From the cell containing the given text, extract its center point as (X, Y) coordinate. 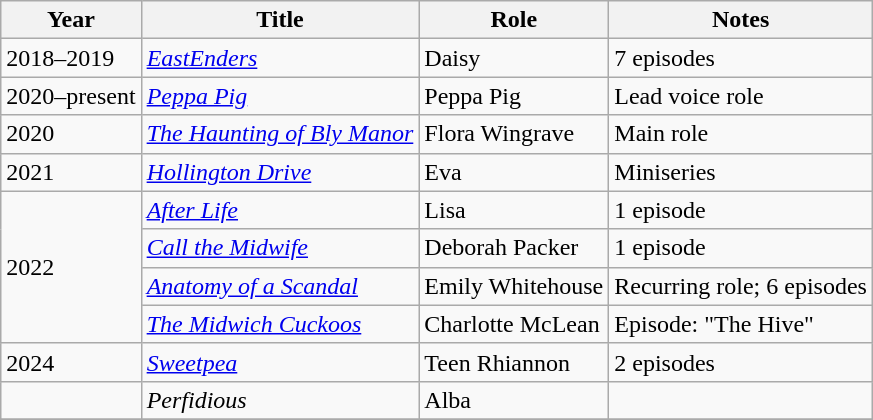
Emily Whitehouse (514, 286)
Role (514, 20)
Sweetpea (280, 362)
7 episodes (741, 58)
Alba (514, 400)
After Life (280, 210)
2024 (71, 362)
Perfidious (280, 400)
Deborah Packer (514, 248)
Flora Wingrave (514, 134)
Main role (741, 134)
Lisa (514, 210)
2020 (71, 134)
2020–present (71, 96)
Year (71, 20)
Charlotte McLean (514, 324)
2 episodes (741, 362)
Recurring role; 6 episodes (741, 286)
The Haunting of Bly Manor (280, 134)
Episode: "The Hive" (741, 324)
EastEnders (280, 58)
Lead voice role (741, 96)
Hollington Drive (280, 172)
Daisy (514, 58)
2022 (71, 267)
Teen Rhiannon (514, 362)
Call the Midwife (280, 248)
Title (280, 20)
2018–2019 (71, 58)
The Midwich Cuckoos (280, 324)
Notes (741, 20)
Anatomy of a Scandal (280, 286)
2021 (71, 172)
Eva (514, 172)
Miniseries (741, 172)
